Return the (X, Y) coordinate for the center point of the cell that contains the specified text.  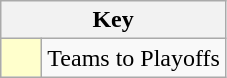
Key (114, 20)
Teams to Playoffs (134, 58)
